Detect which cell encompasses the target text, then output its (x, y) center coordinate. 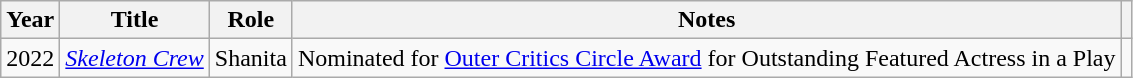
Role (250, 20)
Notes (706, 20)
Nominated for Outer Critics Circle Award for Outstanding Featured Actress in a Play (706, 58)
Title (134, 20)
Shanita (250, 58)
2022 (30, 58)
Skeleton Crew (134, 58)
Year (30, 20)
